Return [X, Y] of the center of cell containing provided text 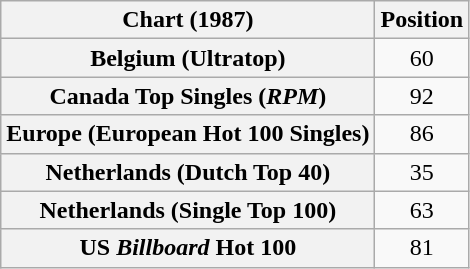
Netherlands (Dutch Top 40) [188, 172]
35 [422, 172]
86 [422, 134]
Position [422, 20]
60 [422, 58]
63 [422, 210]
Europe (European Hot 100 Singles) [188, 134]
Canada Top Singles (RPM) [188, 96]
92 [422, 96]
Netherlands (Single Top 100) [188, 210]
Chart (1987) [188, 20]
Belgium (Ultratop) [188, 58]
81 [422, 248]
US Billboard Hot 100 [188, 248]
